Capture the cell that displays the provided text and extract its [X, Y] central coordinate. 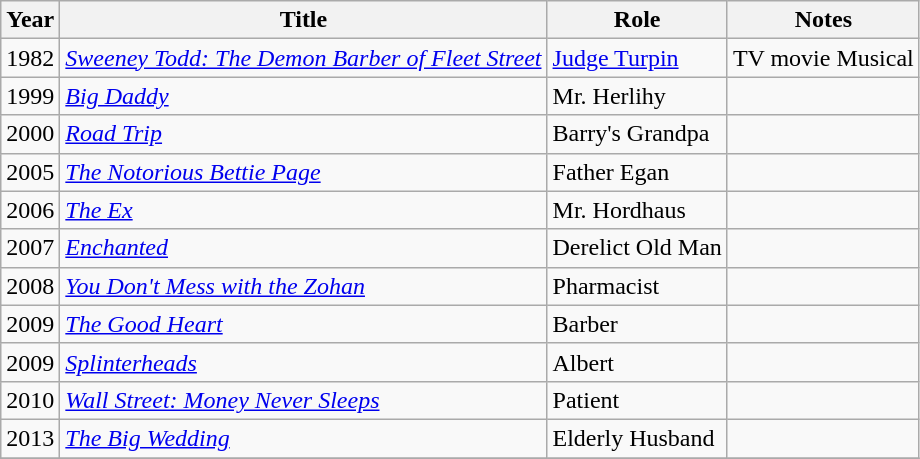
Barry's Grandpa [637, 134]
The Good Heart [304, 324]
2005 [30, 172]
The Ex [304, 210]
2008 [30, 286]
Road Trip [304, 134]
Enchanted [304, 248]
The Notorious Bettie Page [304, 172]
2000 [30, 134]
Elderly Husband [637, 438]
Year [30, 20]
2013 [30, 438]
2006 [30, 210]
TV movie Musical [823, 58]
Derelict Old Man [637, 248]
Mr. Herlihy [637, 96]
Mr. Hordhaus [637, 210]
Big Daddy [304, 96]
You Don't Mess with the Zohan [304, 286]
1999 [30, 96]
Title [304, 20]
Splinterheads [304, 362]
Notes [823, 20]
Albert [637, 362]
Wall Street: Money Never Sleeps [304, 400]
Father Egan [637, 172]
Pharmacist [637, 286]
Patient [637, 400]
1982 [30, 58]
Barber [637, 324]
Judge Turpin [637, 58]
The Big Wedding [304, 438]
2007 [30, 248]
Sweeney Todd: The Demon Barber of Fleet Street [304, 58]
Role [637, 20]
2010 [30, 400]
